Locate the cell with the specified text and output its [x, y] center coordinate. 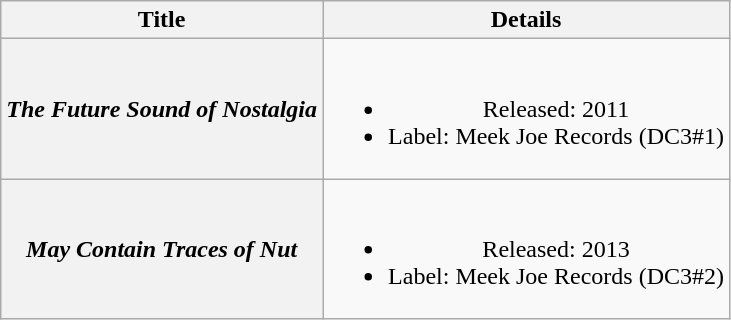
Title [162, 20]
Details [526, 20]
The Future Sound of Nostalgia [162, 109]
May Contain Traces of Nut [162, 249]
Released: 2013Label: Meek Joe Records (DC3#2) [526, 249]
Released: 2011Label: Meek Joe Records (DC3#1) [526, 109]
